Determine the (X, Y) coordinate at the center of the cell enclosing the given text.  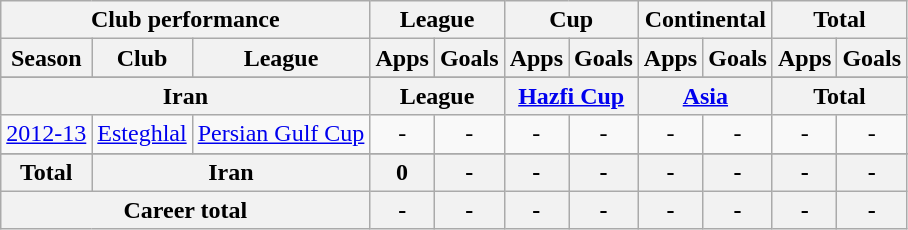
Cup (571, 20)
Asia (705, 96)
Persian Gulf Cup (281, 134)
Season (46, 58)
Career total (186, 210)
Continental (705, 20)
Esteghlal (142, 134)
Club performance (186, 20)
2012-13 (46, 134)
0 (402, 172)
Hazfi Cup (571, 96)
Club (142, 58)
